Capture the cell that displays the provided text and extract its [x, y] central coordinate. 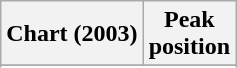
Peakposition [189, 34]
Chart (2003) [72, 34]
